Locate the cell with the specified text and output its (X, Y) center coordinate. 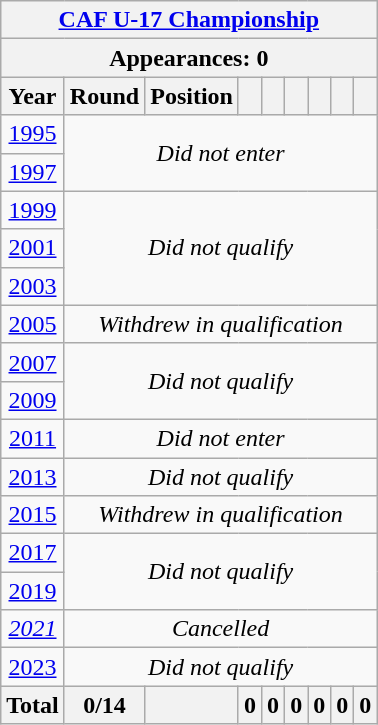
2023 (33, 667)
2005 (33, 324)
Total (33, 705)
1997 (33, 172)
Year (33, 96)
0/14 (104, 705)
Position (192, 96)
2013 (33, 477)
2009 (33, 400)
2003 (33, 286)
2021 (33, 629)
Round (104, 96)
2001 (33, 248)
2015 (33, 515)
Cancelled (220, 629)
2017 (33, 553)
2019 (33, 591)
1995 (33, 134)
1999 (33, 210)
Appearances: 0 (189, 58)
CAF U-17 Championship (189, 20)
2011 (33, 438)
2007 (33, 362)
